From the cell containing the given text, extract its center point as (x, y) coordinate. 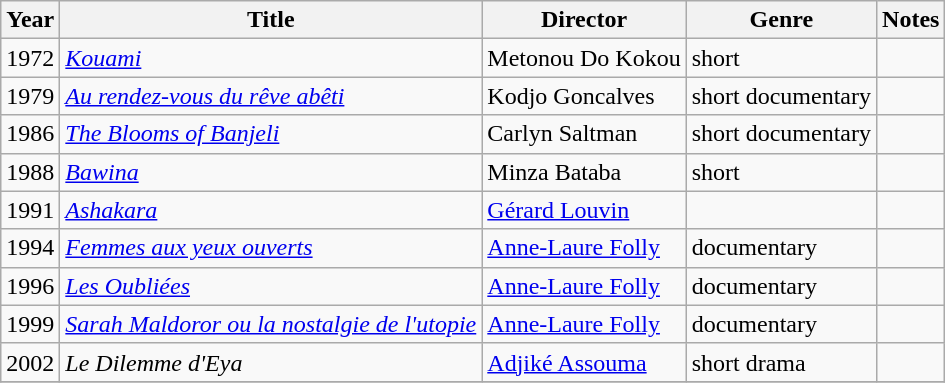
Director (584, 20)
Ashakara (271, 210)
1979 (30, 96)
1994 (30, 248)
Year (30, 20)
Notes (911, 20)
Bawina (271, 172)
short drama (781, 362)
Gérard Louvin (584, 210)
1996 (30, 286)
Le Dilemme d'Eya (271, 362)
The Blooms of Banjeli (271, 134)
1991 (30, 210)
Sarah Maldoror ou la nostalgie de l'utopie (271, 324)
1988 (30, 172)
Femmes aux yeux ouverts (271, 248)
Adjiké Assouma (584, 362)
Carlyn Saltman (584, 134)
Kouami (271, 58)
Au rendez-vous du rêve abêti (271, 96)
1972 (30, 58)
Les Oubliées (271, 286)
Genre (781, 20)
Kodjo Goncalves (584, 96)
Title (271, 20)
1999 (30, 324)
1986 (30, 134)
Metonou Do Kokou (584, 58)
Minza Bataba (584, 172)
2002 (30, 362)
